Provide the [x, y] coordinate of the cell's center where the given text is located.  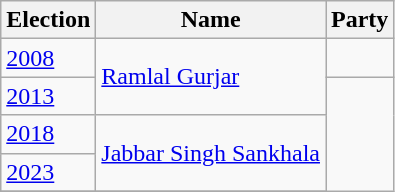
2008 [48, 58]
Jabbar Singh Sankhala [211, 153]
2013 [48, 96]
Ramlal Gurjar [211, 77]
Election [48, 20]
2018 [48, 134]
Party [360, 20]
Name [211, 20]
2023 [48, 172]
